Provide the (x, y) coordinate of the cell's center where the given text is located.  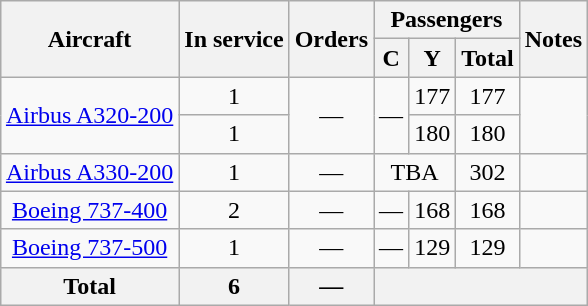
In service (234, 39)
Y (432, 58)
302 (488, 172)
Passengers (447, 20)
6 (234, 286)
Orders (331, 39)
TBA (415, 172)
Airbus A320-200 (89, 115)
Boeing 737-500 (89, 248)
Airbus A330-200 (89, 172)
2 (234, 210)
Notes (553, 39)
C (392, 58)
Aircraft (89, 39)
Boeing 737-400 (89, 210)
